Pinpoint the cell where the given text exists, returning its [x, y] midpoint coordinate. 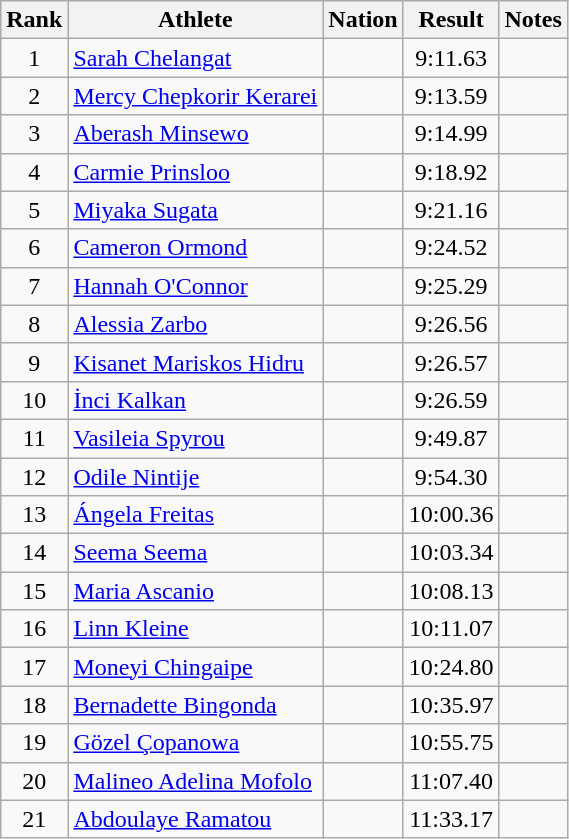
9:24.52 [451, 248]
Alessia Zarbo [196, 324]
9:11.63 [451, 58]
9:26.59 [451, 400]
20 [34, 781]
6 [34, 248]
Notes [533, 20]
Moneyi Chingaipe [196, 667]
Kisanet Mariskos Hidru [196, 362]
13 [34, 515]
3 [34, 134]
Abdoulaye Ramatou [196, 819]
9:21.16 [451, 210]
Athlete [196, 20]
21 [34, 819]
2 [34, 96]
Sarah Chelangat [196, 58]
11:07.40 [451, 781]
Hannah O'Connor [196, 286]
19 [34, 743]
Ángela Freitas [196, 515]
10:24.80 [451, 667]
Seema Seema [196, 553]
8 [34, 324]
Carmie Prinsloo [196, 172]
18 [34, 705]
Odile Nintije [196, 477]
10:08.13 [451, 591]
9:18.92 [451, 172]
7 [34, 286]
9:26.57 [451, 362]
10:03.34 [451, 553]
11 [34, 438]
9 [34, 362]
Gözel Çopanowa [196, 743]
9:49.87 [451, 438]
9:25.29 [451, 286]
14 [34, 553]
Rank [34, 20]
Malineo Adelina Mofolo [196, 781]
10:11.07 [451, 629]
17 [34, 667]
4 [34, 172]
9:14.99 [451, 134]
Mercy Chepkorir Kerarei [196, 96]
Miyaka Sugata [196, 210]
Result [451, 20]
5 [34, 210]
10:55.75 [451, 743]
10 [34, 400]
Aberash Minsewo [196, 134]
9:26.56 [451, 324]
10:00.36 [451, 515]
1 [34, 58]
9:54.30 [451, 477]
Bernadette Bingonda [196, 705]
10:35.97 [451, 705]
11:33.17 [451, 819]
Nation [363, 20]
16 [34, 629]
İnci Kalkan [196, 400]
15 [34, 591]
Cameron Ormond [196, 248]
12 [34, 477]
Vasileia Spyrou [196, 438]
Linn Kleine [196, 629]
9:13.59 [451, 96]
Maria Ascanio [196, 591]
